Extract the [X, Y] coordinate from the center of the cell holding the provided text.  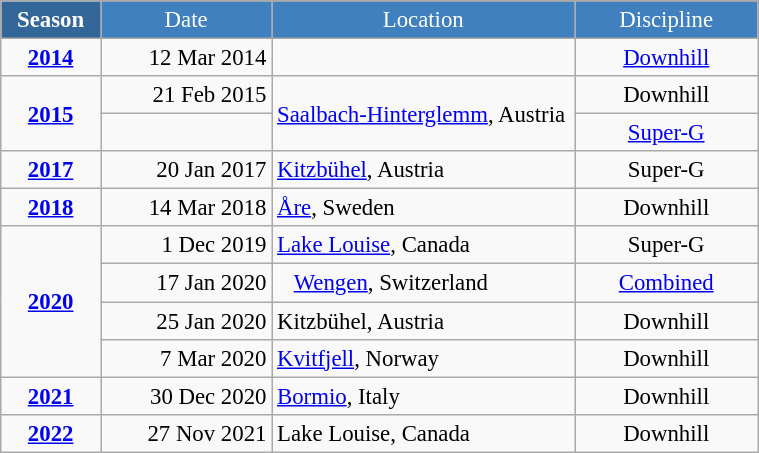
Saalbach-Hinterglemm, Austria [424, 114]
14 Mar 2018 [186, 208]
27 Nov 2021 [186, 433]
Åre, Sweden [424, 208]
30 Dec 2020 [186, 396]
2021 [51, 396]
25 Jan 2020 [186, 321]
20 Jan 2017 [186, 170]
12 Mar 2014 [186, 58]
2022 [51, 433]
Combined [666, 283]
2014 [51, 58]
1 Dec 2019 [186, 245]
2020 [51, 301]
2015 [51, 114]
Date [186, 20]
Kvitfjell, Norway [424, 358]
21 Feb 2015 [186, 95]
2018 [51, 208]
Wengen, Switzerland [424, 283]
Bormio, Italy [424, 396]
7 Mar 2020 [186, 358]
17 Jan 2020 [186, 283]
Season [51, 20]
Location [424, 20]
2017 [51, 170]
Discipline [666, 20]
